Capture the cell that displays the provided text and extract its (X, Y) central coordinate. 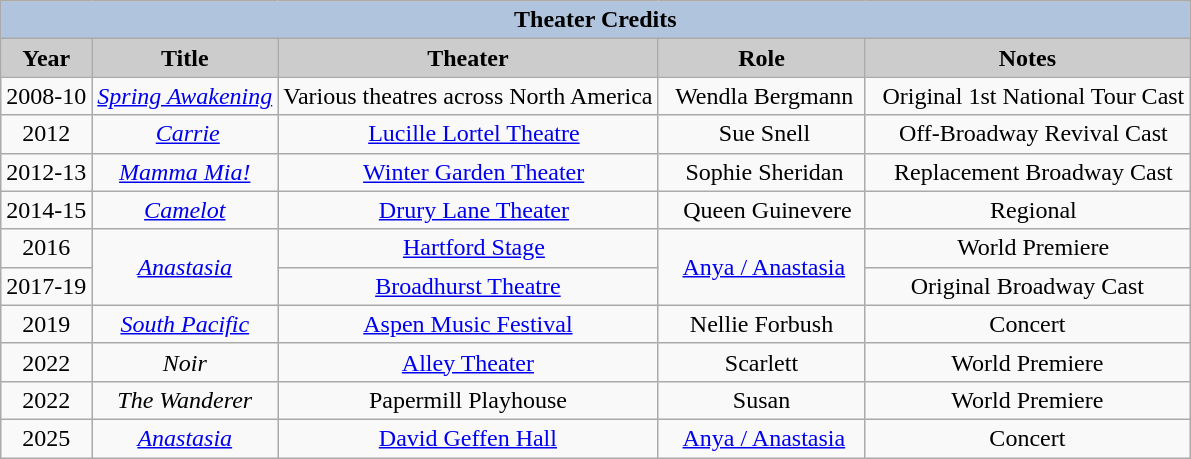
Wendla Bergmann (762, 96)
Susan (762, 400)
Regional (1028, 210)
Hartford Stage (468, 248)
Camelot (185, 210)
Queen Guinevere (762, 210)
Nellie Forbush (762, 324)
Off-Broadway Revival Cast (1028, 134)
Notes (1028, 58)
Winter Garden Theater (468, 172)
Alley Theater (468, 362)
The Wanderer (185, 400)
Sophie Sheridan (762, 172)
Papermill Playhouse (468, 400)
Role (762, 58)
Noir (185, 362)
Broadhurst Theatre (468, 286)
Original Broadway Cast (1028, 286)
Scarlett (762, 362)
Spring Awakening (185, 96)
2019 (46, 324)
Aspen Music Festival (468, 324)
Year (46, 58)
South Pacific (185, 324)
Title (185, 58)
Original 1st National Tour Cast (1028, 96)
2014-15 (46, 210)
Theater (468, 58)
2008-10 (46, 96)
David Geffen Hall (468, 438)
Mamma Mia! (185, 172)
Replacement Broadway Cast (1028, 172)
2012-13 (46, 172)
Various theatres across North America (468, 96)
2025 (46, 438)
Sue Snell (762, 134)
Lucille Lortel Theatre (468, 134)
2012 (46, 134)
2016 (46, 248)
Theater Credits (596, 20)
2017-19 (46, 286)
Carrie (185, 134)
Drury Lane Theater (468, 210)
